Output the [X, Y] coordinate of the center of the cell containing the given text.  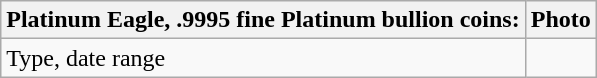
Platinum Eagle, .9995 fine Platinum bullion coins: [263, 20]
Type, date range [263, 58]
Photo [560, 20]
